Extract the (X, Y) coordinate from the center of the cell holding the provided text.  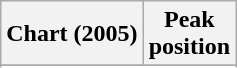
Peakposition (189, 34)
Chart (2005) (72, 34)
